Locate the cell with the specified text and output its (X, Y) center coordinate. 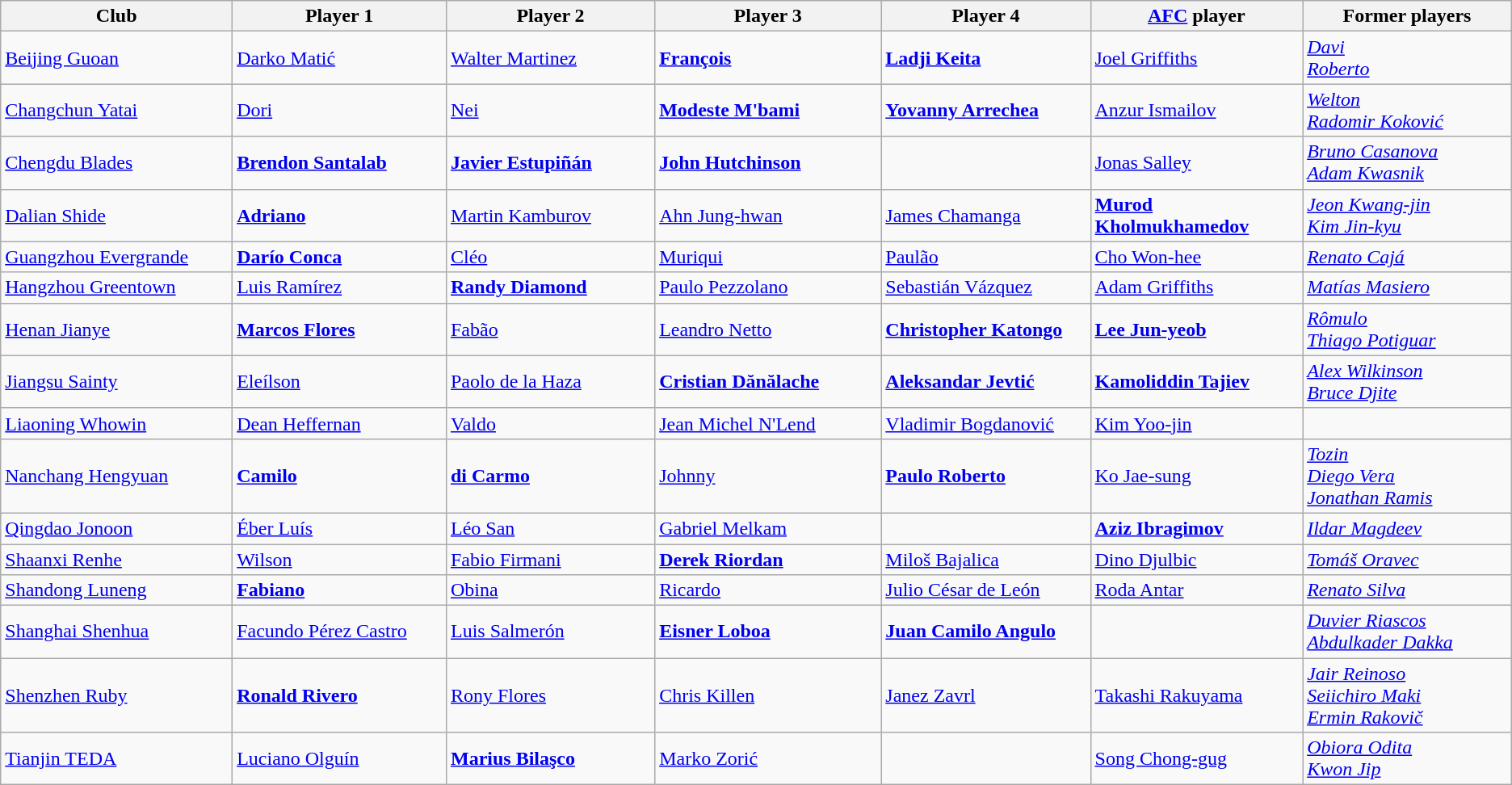
Ildar Magdeev (1407, 528)
Welton Radomir Koković (1407, 110)
Léo San (550, 528)
Dean Heffernan (339, 423)
Dino Djulbic (1197, 560)
Martin Kamburov (550, 215)
Kim Yoo-jin (1197, 423)
Shandong Luneng (116, 590)
Kamoliddin Tajiev (1197, 381)
Lee Jun-yeob (1197, 330)
Gabriel Melkam (768, 528)
Ahn Jung-hwan (768, 215)
Nei (550, 110)
Éber Luís (339, 528)
Jair Reinoso Seiichiro Maki Ermin Rakovič (1407, 695)
Christopher Katongo (985, 330)
Paulo Roberto (985, 476)
Murod Kholmukhamedov (1197, 215)
Obina (550, 590)
Player 2 (550, 16)
Yovanny Arrechea (985, 110)
Aleksandar Jevtić (985, 381)
Qingdao Jonoon (116, 528)
Muriqui (768, 257)
Bruno Casanova Adam Kwasnik (1407, 163)
Alex Wilkinson Bruce Djite (1407, 381)
Leandro Netto (768, 330)
Chengdu Blades (116, 163)
Hangzhou Greentown (116, 288)
Tomáš Oravec (1407, 560)
Player 4 (985, 16)
Shanghai Shenhua (116, 632)
Vladimir Bogdanović (985, 423)
Jeon Kwang-jin Kim Jin-kyu (1407, 215)
Roda Antar (1197, 590)
Paulo Pezzolano (768, 288)
Joel Griffiths (1197, 58)
Nanchang Hengyuan (116, 476)
Johnny (768, 476)
Ladji Keita (985, 58)
Dalian Shide (116, 215)
Liaoning Whowin (116, 423)
Rômulo Thiago Potiguar (1407, 330)
Duvier Riascos Abdulkader Dakka (1407, 632)
Matías Masiero (1407, 288)
Fabão (550, 330)
Tianjin TEDA (116, 759)
Fabiano (339, 590)
Rony Flores (550, 695)
Paolo de la Haza (550, 381)
Tozin Diego Vera Jonathan Ramis (1407, 476)
Davi Roberto (1407, 58)
Ronald Rivero (339, 695)
Miloš Bajalica (985, 560)
Chris Killen (768, 695)
Randy Diamond (550, 288)
Guangzhou Evergrande (116, 257)
Henan Jianye (116, 330)
Cristian Dănălache (768, 381)
Walter Martinez (550, 58)
Cho Won-hee (1197, 257)
Shenzhen Ruby (116, 695)
Brendon Santalab (339, 163)
Jean Michel N'Lend (768, 423)
Javier Estupiñán (550, 163)
Paulão (985, 257)
Ricardo (768, 590)
Janez Zavrl (985, 695)
AFC player (1197, 16)
Darío Conca (339, 257)
di Carmo (550, 476)
Obiora Odita Kwon Jip (1407, 759)
Song Chong-gug (1197, 759)
Fabio Firmani (550, 560)
Luis Ramírez (339, 288)
Derek Riordan (768, 560)
James Chamanga (985, 215)
Marius Bilaşco (550, 759)
Darko Matić (339, 58)
Anzur Ismailov (1197, 110)
Dori (339, 110)
Marcos Flores (339, 330)
Aziz Ibragimov (1197, 528)
Cléo (550, 257)
John Hutchinson (768, 163)
Ko Jae-sung (1197, 476)
Luis Salmerón (550, 632)
Beijing Guoan (116, 58)
Camilo (339, 476)
Facundo Pérez Castro (339, 632)
Modeste M'bami (768, 110)
Adam Griffiths (1197, 288)
Sebastián Vázquez (985, 288)
Jonas Salley (1197, 163)
Renato Silva (1407, 590)
Adriano (339, 215)
Julio César de León (985, 590)
Renato Cajá (1407, 257)
Former players (1407, 16)
Shaanxi Renhe (116, 560)
Changchun Yatai (116, 110)
Takashi Rakuyama (1197, 695)
Player 1 (339, 16)
Jiangsu Sainty (116, 381)
Eleílson (339, 381)
François (768, 58)
Luciano Olguín (339, 759)
Eisner Loboa (768, 632)
Valdo (550, 423)
Wilson (339, 560)
Juan Camilo Angulo (985, 632)
Player 3 (768, 16)
Club (116, 16)
Marko Zorić (768, 759)
